Return the (x, y) coordinate for the center point of the cell that contains the specified text.  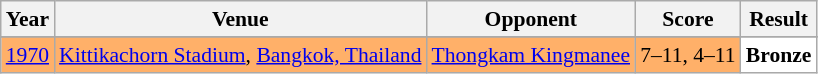
Score (688, 19)
Kittikachorn Stadium, Bangkok, Thailand (240, 55)
Venue (240, 19)
Bronze (779, 55)
Thongkam Kingmanee (532, 55)
Opponent (532, 19)
Result (779, 19)
1970 (28, 55)
Year (28, 19)
7–11, 4–11 (688, 55)
